Output the (X, Y) coordinate of the center of the cell containing the given text.  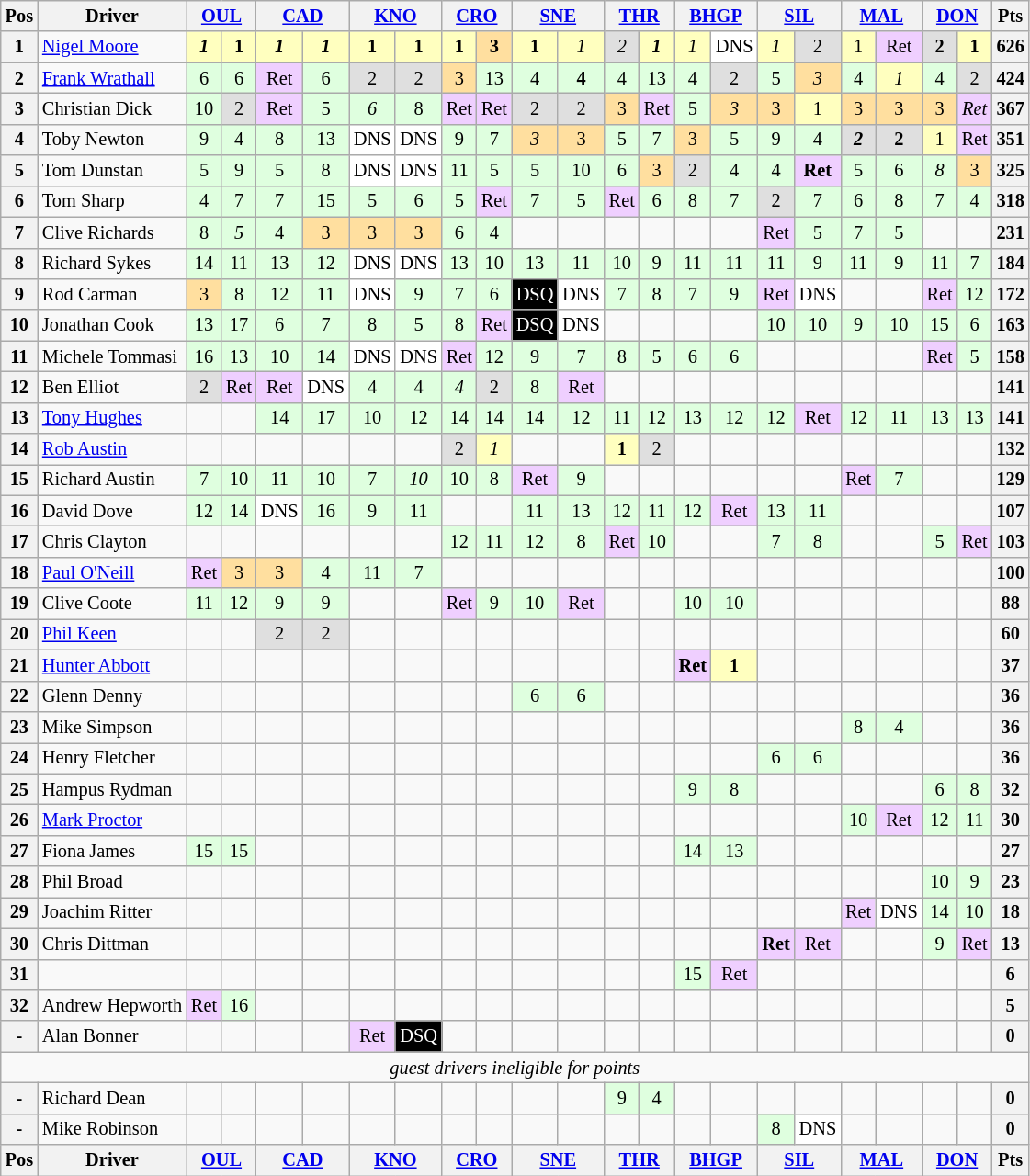
367 (1011, 108)
Glenn Denny (112, 696)
351 (1011, 140)
Paul O'Neill (112, 572)
Tom Dunstan (112, 171)
Hunter Abbott (112, 665)
Frank Wrathall (112, 78)
Phil Broad (112, 882)
Chris Dittman (112, 944)
Clive Richards (112, 232)
231 (1011, 232)
Joachim Ritter (112, 912)
129 (1011, 480)
Richard Austin (112, 480)
172 (1011, 294)
Tony Hughes (112, 418)
Tom Sharp (112, 201)
100 (1011, 572)
31 (19, 975)
20 (19, 634)
Mark Proctor (112, 820)
Clive Coote (112, 604)
guest drivers ineligible for points (515, 1068)
132 (1011, 449)
318 (1011, 201)
184 (1011, 264)
107 (1011, 511)
Mike Robinson (112, 1129)
60 (1011, 634)
Rod Carman (112, 294)
Christian Dick (112, 108)
Toby Newton (112, 140)
Alan Bonner (112, 1036)
103 (1011, 541)
24 (19, 758)
Richard Dean (112, 1098)
Ben Elliot (112, 387)
21 (19, 665)
25 (19, 789)
Nigel Moore (112, 47)
Phil Keen (112, 634)
29 (19, 912)
Jonathan Cook (112, 325)
Rob Austin (112, 449)
28 (19, 882)
Richard Sykes (112, 264)
Mike Simpson (112, 727)
163 (1011, 325)
David Dove (112, 511)
Hampus Rydman (112, 789)
158 (1011, 356)
Andrew Hepworth (112, 1005)
Michele Tommasi (112, 356)
88 (1011, 604)
37 (1011, 665)
22 (19, 696)
26 (19, 820)
19 (19, 604)
Chris Clayton (112, 541)
424 (1011, 78)
Fiona James (112, 851)
626 (1011, 47)
325 (1011, 171)
Henry Fletcher (112, 758)
